Detect which cell encompasses the target text, then output its [x, y] center coordinate. 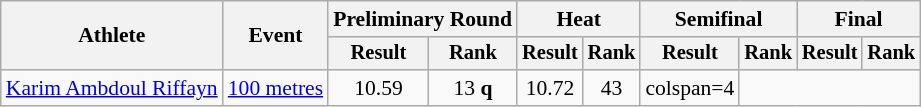
Final [858, 19]
100 metres [276, 88]
13 q [473, 88]
Semifinal [718, 19]
Event [276, 36]
colspan=4 [690, 88]
Athlete [112, 36]
Preliminary Round [422, 19]
Heat [578, 19]
10.72 [550, 88]
43 [612, 88]
Karim Ambdoul Riffayn [112, 88]
10.59 [378, 88]
